Locate the cell with the specified text and output its (x, y) center coordinate. 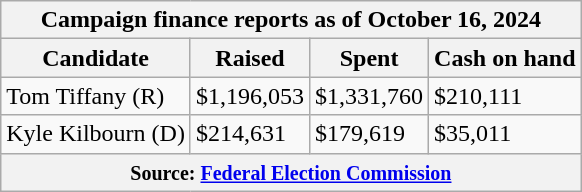
Source: Federal Election Commission (291, 172)
Campaign finance reports as of October 16, 2024 (291, 20)
$210,111 (505, 96)
$179,619 (370, 134)
$214,631 (250, 134)
Tom Tiffany (R) (96, 96)
Spent (370, 58)
Cash on hand (505, 58)
Candidate (96, 58)
Raised (250, 58)
$35,011 (505, 134)
$1,196,053 (250, 96)
$1,331,760 (370, 96)
Kyle Kilbourn (D) (96, 134)
